Extract the (X, Y) coordinate from the center of the cell holding the provided text.  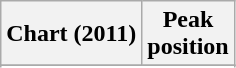
Peakposition (188, 34)
Chart (2011) (72, 34)
